Identify which cell holds the provided text, then report its (x, y) central coordinate. 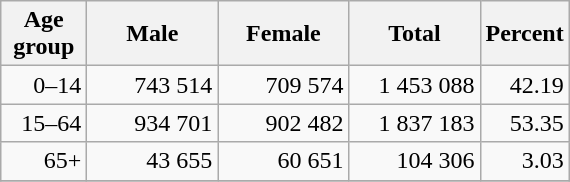
3.03 (524, 161)
53.35 (524, 123)
743 514 (152, 85)
42.19 (524, 85)
Female (284, 34)
709 574 (284, 85)
1 837 183 (414, 123)
902 482 (284, 123)
65+ (44, 161)
60 651 (284, 161)
934 701 (152, 123)
Male (152, 34)
1 453 088 (414, 85)
Total (414, 34)
Age group (44, 34)
Percent (524, 34)
104 306 (414, 161)
0–14 (44, 85)
43 655 (152, 161)
15–64 (44, 123)
